Find where the given text appears and provide that cell's center as [X, Y] coordinate. 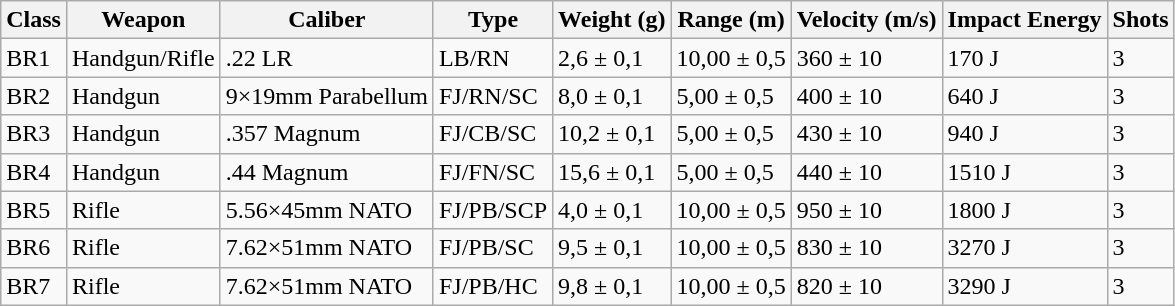
Class [34, 20]
BR7 [34, 286]
1510 J [1024, 172]
940 J [1024, 134]
Shots [1140, 20]
BR6 [34, 248]
FJ/CB/SC [492, 134]
3290 J [1024, 286]
BR5 [34, 210]
FJ/PB/SCP [492, 210]
FJ/PB/SC [492, 248]
9,8 ± 0,1 [612, 286]
Impact Energy [1024, 20]
Handgun/Rifle [143, 58]
FJ/RN/SC [492, 96]
Velocity (m/s) [866, 20]
BR3 [34, 134]
830 ± 10 [866, 248]
9×19mm Parabellum [326, 96]
FJ/FN/SC [492, 172]
950 ± 10 [866, 210]
Weight (g) [612, 20]
Range (m) [731, 20]
1800 J [1024, 210]
430 ± 10 [866, 134]
BR2 [34, 96]
.22 LR [326, 58]
LB/RN [492, 58]
2,6 ± 0,1 [612, 58]
BR1 [34, 58]
FJ/PB/HC [492, 286]
360 ± 10 [866, 58]
170 J [1024, 58]
9,5 ± 0,1 [612, 248]
4,0 ± 0,1 [612, 210]
.357 Magnum [326, 134]
400 ± 10 [866, 96]
640 J [1024, 96]
820 ± 10 [866, 286]
3270 J [1024, 248]
Caliber [326, 20]
440 ± 10 [866, 172]
BR4 [34, 172]
10,2 ± 0,1 [612, 134]
8,0 ± 0,1 [612, 96]
15,6 ± 0,1 [612, 172]
Weapon [143, 20]
.44 Magnum [326, 172]
5.56×45mm NATO [326, 210]
Type [492, 20]
